Search for the cell housing the specified text and yield its (X, Y) center coordinate. 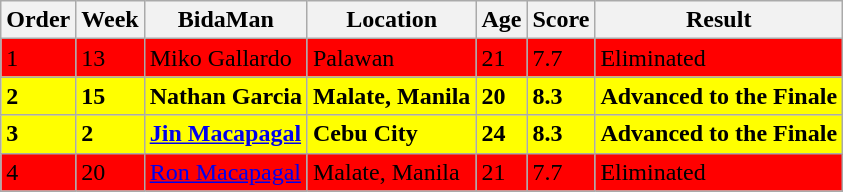
Score (561, 20)
Cebu City (391, 134)
Jin Macapagal (226, 134)
Miko Gallardo (226, 58)
3 (38, 134)
Palawan (391, 58)
15 (110, 96)
13 (110, 58)
BidaMan (226, 20)
Location (391, 20)
Age (502, 20)
4 (38, 172)
Week (110, 20)
1 (38, 58)
Order (38, 20)
24 (502, 134)
Ron Macapagal (226, 172)
Result (719, 20)
Nathan Garcia (226, 96)
